Pinpoint the cell where the given text exists, returning its [x, y] midpoint coordinate. 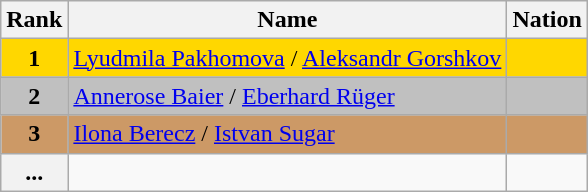
Ilona Berecz / Istvan Sugar [288, 134]
Annerose Baier / Eberhard Rüger [288, 96]
Lyudmila Pakhomova / Aleksandr Gorshkov [288, 58]
3 [34, 134]
2 [34, 96]
Rank [34, 20]
Name [288, 20]
Nation [547, 20]
... [34, 172]
1 [34, 58]
